Output the (X, Y) coordinate of the center of the cell containing the given text.  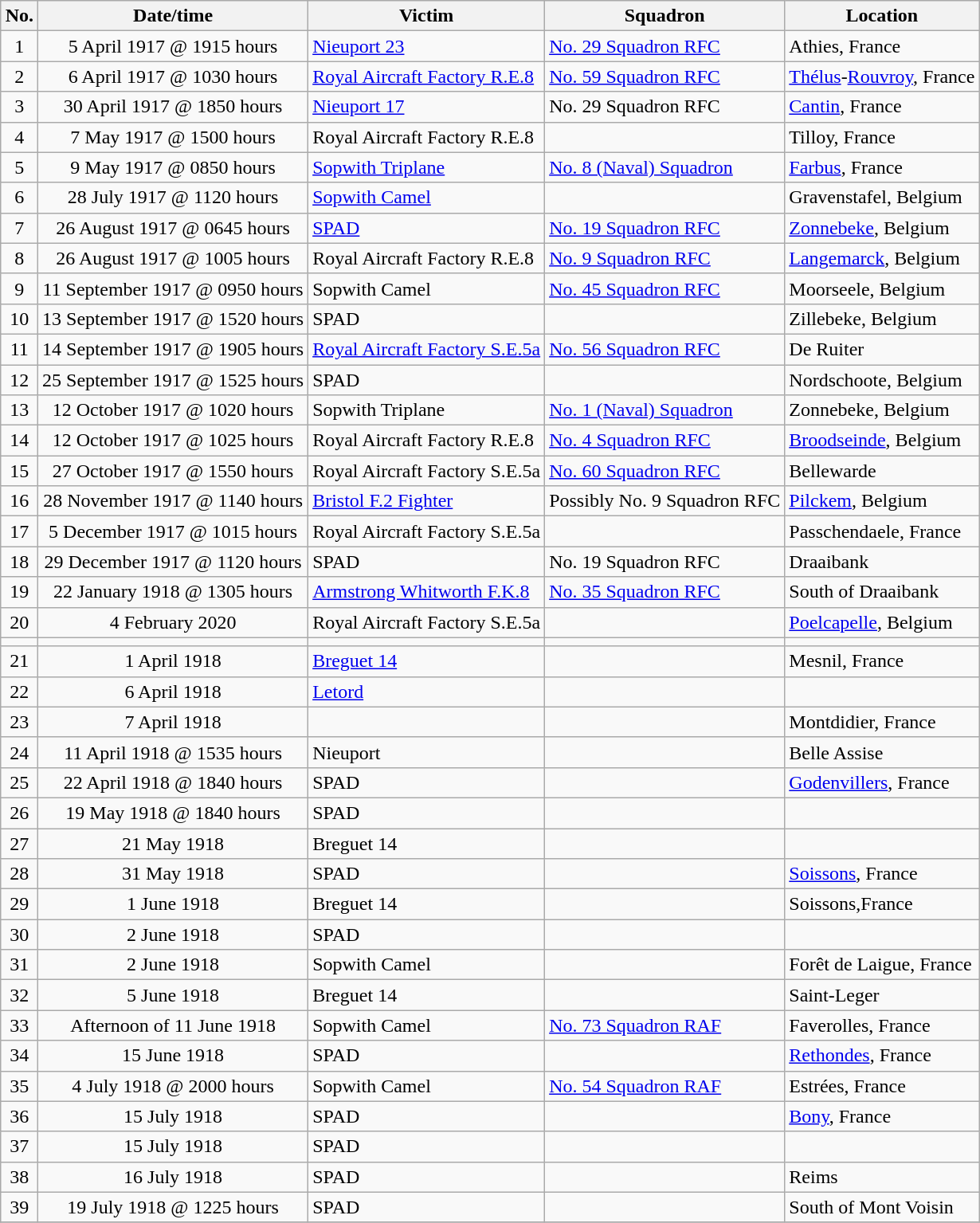
Rethondes, France (882, 1056)
10 (19, 319)
31 May 1918 (174, 874)
Forêt de Laigue, France (882, 965)
Soissons, France (882, 874)
4 February 2020 (174, 622)
7 May 1917 @ 1500 hours (174, 137)
5 April 1917 @ 1915 hours (174, 46)
28 July 1917 @ 1120 hours (174, 198)
36 (19, 1116)
Zillebeke, Belgium (882, 319)
Athies, France (882, 46)
12 October 1917 @ 1025 hours (174, 441)
22 April 1918 @ 1840 hours (174, 782)
24 (19, 752)
Belle Assise (882, 752)
No. 73 Squadron RAF (664, 1025)
Letord (427, 692)
Date/time (174, 16)
16 July 1918 (174, 1177)
Moorseele, Belgium (882, 288)
9 (19, 288)
Cantin, France (882, 107)
8 (19, 258)
2 (19, 76)
39 (19, 1207)
5 June 1918 (174, 995)
No. (19, 16)
No. 8 (Naval) Squadron (664, 167)
37 (19, 1147)
27 October 1917 @ 1550 hours (174, 471)
13 September 1917 @ 1520 hours (174, 319)
19 (19, 592)
15 (19, 471)
11 April 1918 @ 1535 hours (174, 752)
16 (19, 501)
30 (19, 935)
Farbus, France (882, 167)
Poelcapelle, Belgium (882, 622)
No. 35 Squadron RFC (664, 592)
34 (19, 1056)
Gravenstafel, Belgium (882, 198)
Thélus-Rouvroy, France (882, 76)
11 (19, 349)
28 (19, 874)
21 May 1918 (174, 844)
21 (19, 661)
Draaibank (882, 562)
Montdidier, France (882, 722)
11 September 1917 @ 0950 hours (174, 288)
29 December 1917 @ 1120 hours (174, 562)
5 December 1917 @ 1015 hours (174, 531)
4 (19, 137)
6 (19, 198)
Passchendaele, France (882, 531)
1 June 1918 (174, 904)
33 (19, 1025)
25 September 1917 @ 1525 hours (174, 380)
No. 9 Squadron RFC (664, 258)
1 (19, 46)
Victim (427, 16)
22 January 1918 @ 1305 hours (174, 592)
28 November 1917 @ 1140 hours (174, 501)
3 (19, 107)
35 (19, 1086)
Possibly No. 9 Squadron RFC (664, 501)
6 April 1918 (174, 692)
Bristol F.2 Fighter (427, 501)
Estrées, France (882, 1086)
7 April 1918 (174, 722)
25 (19, 782)
Nordschoote, Belgium (882, 380)
15 June 1918 (174, 1056)
Broodseinde, Belgium (882, 441)
26 August 1917 @ 1005 hours (174, 258)
12 October 1917 @ 1020 hours (174, 410)
South of Mont Voisin (882, 1207)
Armstrong Whitworth F.K.8 (427, 592)
Tilloy, France (882, 137)
38 (19, 1177)
Location (882, 16)
Reims (882, 1177)
14 (19, 441)
Bony, France (882, 1116)
Faverolles, France (882, 1025)
26 (19, 813)
19 May 1918 @ 1840 hours (174, 813)
9 May 1917 @ 0850 hours (174, 167)
Bellewarde (882, 471)
18 (19, 562)
South of Draaibank (882, 592)
No. 54 Squadron RAF (664, 1086)
Soissons,France (882, 904)
19 July 1918 @ 1225 hours (174, 1207)
31 (19, 965)
Mesnil, France (882, 661)
No. 4 Squadron RFC (664, 441)
17 (19, 531)
Saint-Leger (882, 995)
Godenvillers, France (882, 782)
27 (19, 844)
13 (19, 410)
Afternoon of 11 June 1918 (174, 1025)
12 (19, 380)
20 (19, 622)
5 (19, 167)
29 (19, 904)
No. 59 Squadron RFC (664, 76)
26 August 1917 @ 0645 hours (174, 228)
No. 45 Squadron RFC (664, 288)
Langemarck, Belgium (882, 258)
6 April 1917 @ 1030 hours (174, 76)
No. 1 (Naval) Squadron (664, 410)
22 (19, 692)
Squadron (664, 16)
23 (19, 722)
No. 60 Squadron RFC (664, 471)
No. 56 Squadron RFC (664, 349)
32 (19, 995)
Pilckem, Belgium (882, 501)
Nieuport 17 (427, 107)
De Ruiter (882, 349)
4 July 1918 @ 2000 hours (174, 1086)
1 April 1918 (174, 661)
Nieuport (427, 752)
14 September 1917 @ 1905 hours (174, 349)
Nieuport 23 (427, 46)
7 (19, 228)
30 April 1917 @ 1850 hours (174, 107)
